Return the [x, y] coordinate for the center point of the cell that contains the specified text.  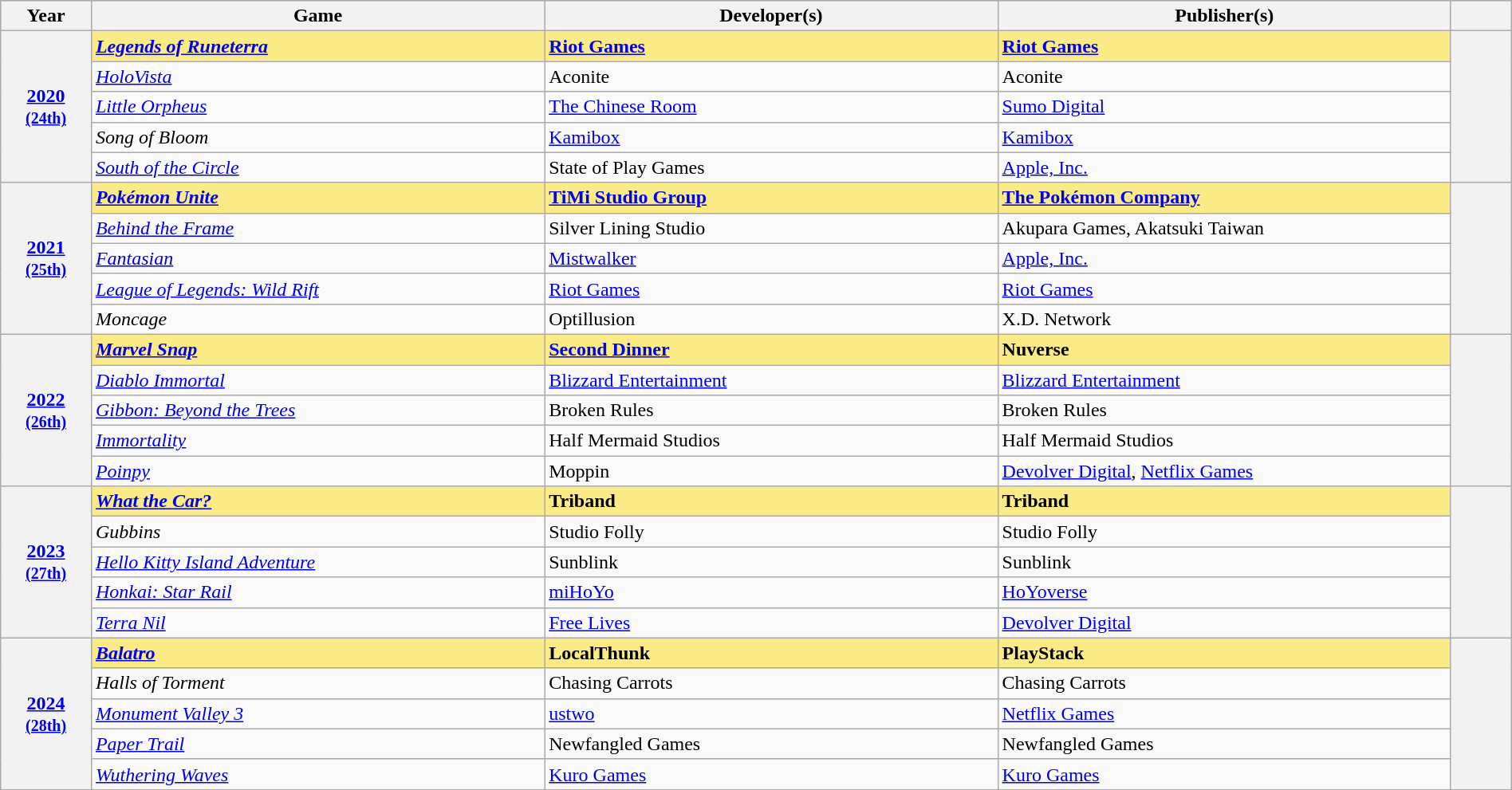
Silver Lining Studio [771, 228]
Balatro [317, 653]
Optillusion [771, 319]
The Chinese Room [771, 107]
Wuthering Waves [317, 774]
2020 (24th) [46, 107]
Mistwalker [771, 258]
Honkai: Star Rail [317, 592]
The Pokémon Company [1224, 198]
Devolver Digital [1224, 623]
2021 (25th) [46, 258]
Paper Trail [317, 744]
Game [317, 16]
X.D. Network [1224, 319]
Second Dinner [771, 349]
Terra Nil [317, 623]
Year [46, 16]
Akupara Games, Akatsuki Taiwan [1224, 228]
Diablo Immortal [317, 380]
Pokémon Unite [317, 198]
Monument Valley 3 [317, 713]
Little Orpheus [317, 107]
Free Lives [771, 623]
LocalThunk [771, 653]
Publisher(s) [1224, 16]
TiMi Studio Group [771, 198]
Fantasian [317, 258]
Developer(s) [771, 16]
Devolver Digital, Netflix Games [1224, 471]
State of Play Games [771, 167]
Nuverse [1224, 349]
PlayStack [1224, 653]
ustwo [771, 713]
South of the Circle [317, 167]
Netflix Games [1224, 713]
miHoYo [771, 592]
League of Legends: Wild Rift [317, 289]
Gubbins [317, 532]
Marvel Snap [317, 349]
Immortality [317, 441]
2023 (27th) [46, 562]
Behind the Frame [317, 228]
HoYoverse [1224, 592]
Poinpy [317, 471]
Legends of Runeterra [317, 46]
Hello Kitty Island Adventure [317, 562]
Halls of Torment [317, 683]
What the Car? [317, 501]
Gibbon: Beyond the Trees [317, 411]
2024 (28th) [46, 713]
Sumo Digital [1224, 107]
Moncage [317, 319]
2022 (26th) [46, 410]
Song of Bloom [317, 137]
Moppin [771, 471]
HoloVista [317, 77]
